Pinpoint the cell where the given text exists, returning its [x, y] midpoint coordinate. 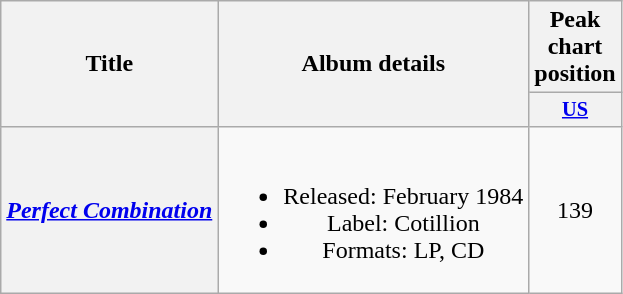
Peak chart position [575, 47]
139 [575, 210]
US [575, 110]
Perfect Combination [110, 210]
Album details [374, 64]
Title [110, 64]
Released: February 1984Label: CotillionFormats: LP, CD [374, 210]
